From the cell containing the given text, extract its center point as (X, Y) coordinate. 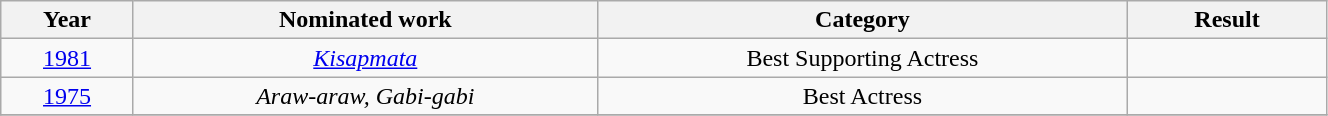
1975 (68, 96)
Category (862, 20)
Result (1228, 20)
1981 (68, 58)
Year (68, 20)
Best Actress (862, 96)
Best Supporting Actress (862, 58)
Araw-araw, Gabi-gabi (365, 96)
Nominated work (365, 20)
Kisapmata (365, 58)
